Pinpoint the cell where the given text exists, returning its [X, Y] midpoint coordinate. 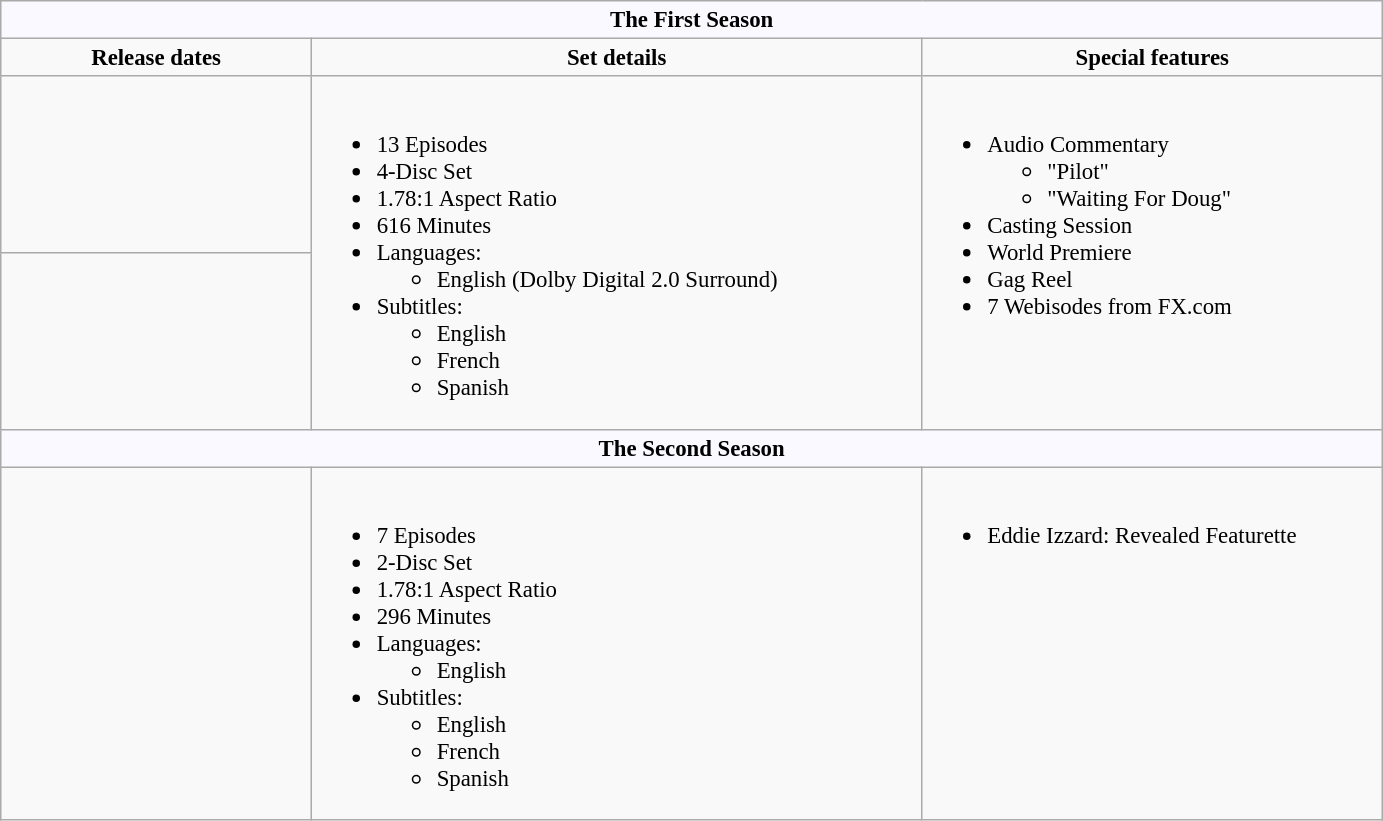
Eddie Izzard: Revealed Featurette [1152, 644]
Special features [1152, 58]
Audio Commentary"Pilot""Waiting For Doug"Casting SessionWorld PremiereGag Reel7 Webisodes from FX.com [1152, 252]
13 Episodes4-Disc Set1.78:1 Aspect Ratio616 MinutesLanguages:English (Dolby Digital 2.0 Surround)Subtitles:EnglishFrenchSpanish [616, 252]
The First Season [692, 20]
7 Episodes2-Disc Set1.78:1 Aspect Ratio296 MinutesLanguages:EnglishSubtitles:EnglishFrenchSpanish [616, 644]
Release dates [156, 58]
Set details [616, 58]
The Second Season [692, 448]
